Find where the given text appears and provide that cell's center as [x, y] coordinate. 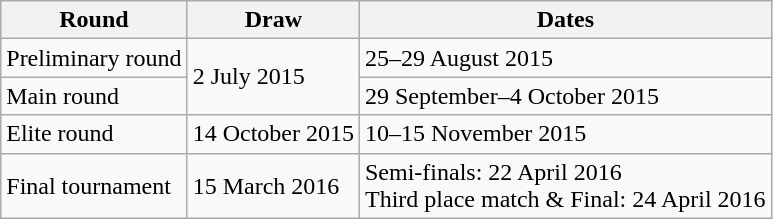
15 March 2016 [273, 186]
29 September–4 October 2015 [565, 96]
Dates [565, 20]
25–29 August 2015 [565, 58]
14 October 2015 [273, 134]
2 July 2015 [273, 77]
Preliminary round [94, 58]
Elite round [94, 134]
10–15 November 2015 [565, 134]
Main round [94, 96]
Draw [273, 20]
Final tournament [94, 186]
Round [94, 20]
Semi-finals: 22 April 2016Third place match & Final: 24 April 2016 [565, 186]
